Find where the given text appears and provide that cell's center as (x, y) coordinate. 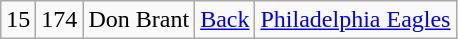
15 (18, 20)
Back (225, 20)
Don Brant (139, 20)
Philadelphia Eagles (356, 20)
174 (60, 20)
